Provide the [x, y] coordinate of the cell's center where the given text is located.  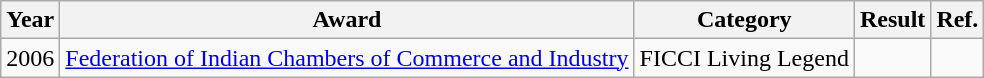
Year [30, 20]
Result [892, 20]
Category [744, 20]
Federation of Indian Chambers of Commerce and Industry [347, 58]
Award [347, 20]
2006 [30, 58]
FICCI Living Legend [744, 58]
Ref. [958, 20]
